Find where the given text appears and provide that cell's center as [x, y] coordinate. 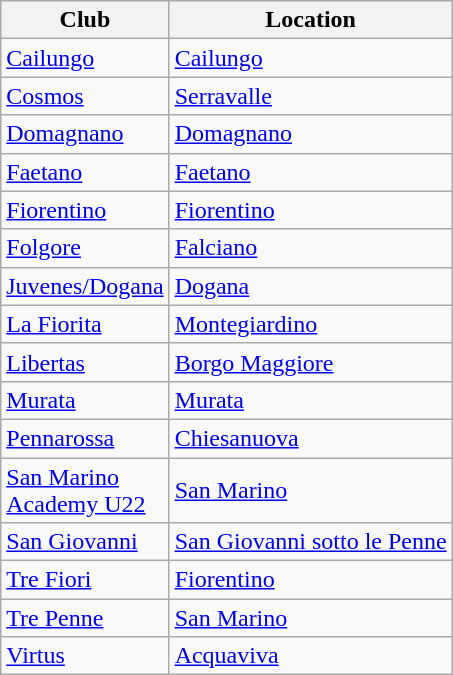
Pennarossa [85, 438]
San Giovanni sotto le Penne [310, 542]
Club [85, 20]
Serravalle [310, 96]
Falciano [310, 248]
Dogana [310, 286]
Location [310, 20]
Montegiardino [310, 324]
Borgo Maggiore [310, 362]
San Marino Academy U22 [85, 490]
Tre Fiori [85, 580]
Cosmos [85, 96]
Folgore [85, 248]
Virtus [85, 656]
Tre Penne [85, 618]
San Giovanni [85, 542]
Juvenes/Dogana [85, 286]
Chiesanuova [310, 438]
Acquaviva [310, 656]
Libertas [85, 362]
La Fiorita [85, 324]
